Determine the (x, y) coordinate at the center of the cell enclosing the given text.  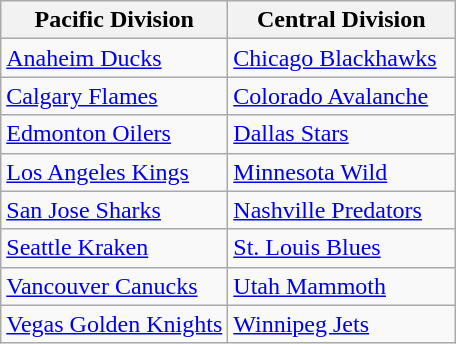
St. Louis Blues (342, 248)
Central Division (342, 20)
Colorado Avalanche (342, 96)
Pacific Division (114, 20)
Utah Mammoth (342, 286)
Nashville Predators (342, 210)
Calgary Flames (114, 96)
Los Angeles Kings (114, 172)
Dallas Stars (342, 134)
Seattle Kraken (114, 248)
Vancouver Canucks (114, 286)
Edmonton Oilers (114, 134)
Vegas Golden Knights (114, 324)
Anaheim Ducks (114, 58)
Minnesota Wild (342, 172)
Winnipeg Jets (342, 324)
San Jose Sharks (114, 210)
Chicago Blackhawks (342, 58)
